Determine the [X, Y] coordinate at the center of the cell enclosing the given text.  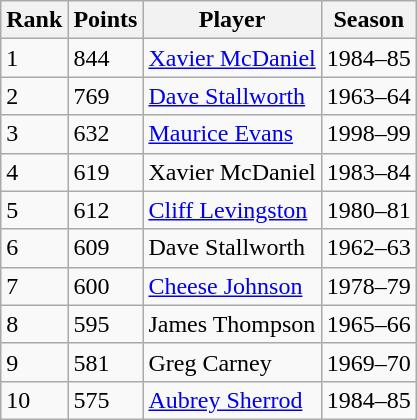
844 [106, 58]
Season [368, 20]
8 [34, 324]
Greg Carney [232, 362]
581 [106, 362]
Points [106, 20]
619 [106, 172]
1965–66 [368, 324]
612 [106, 210]
10 [34, 400]
6 [34, 248]
4 [34, 172]
1998–99 [368, 134]
1963–64 [368, 96]
1983–84 [368, 172]
Cheese Johnson [232, 286]
7 [34, 286]
9 [34, 362]
3 [34, 134]
600 [106, 286]
2 [34, 96]
1969–70 [368, 362]
Aubrey Sherrod [232, 400]
595 [106, 324]
Cliff Levingston [232, 210]
575 [106, 400]
James Thompson [232, 324]
1 [34, 58]
5 [34, 210]
1962–63 [368, 248]
Rank [34, 20]
Maurice Evans [232, 134]
609 [106, 248]
Player [232, 20]
1980–81 [368, 210]
1978–79 [368, 286]
769 [106, 96]
632 [106, 134]
